Extract the (X, Y) coordinate from the center of the cell holding the provided text.  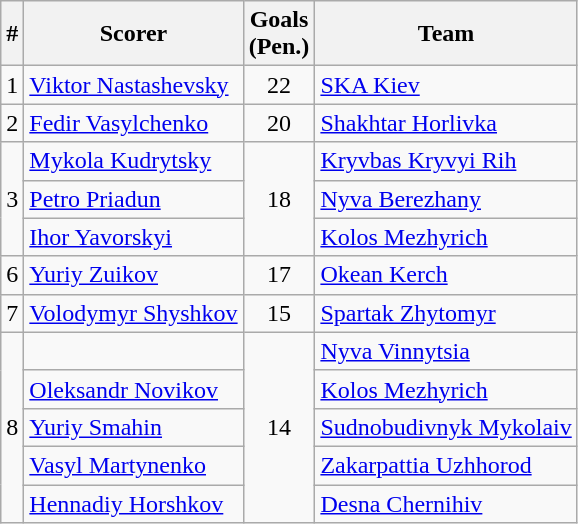
22 (279, 85)
7 (12, 313)
2 (12, 123)
Kryvbas Kryvyi Rih (446, 161)
Desna Chernihiv (446, 503)
Mykola Kudrytsky (134, 161)
Team (446, 34)
Fedir Vasylchenko (134, 123)
Nyva Vinnytsia (446, 351)
8 (12, 427)
Goals(Pen.) (279, 34)
Spartak Zhytomyr (446, 313)
3 (12, 199)
17 (279, 275)
20 (279, 123)
6 (12, 275)
Sudnobudivnyk Mykolaiv (446, 427)
Viktor Nastashevsky (134, 85)
Petro Priadun (134, 199)
Ihor Yavorskyi (134, 237)
# (12, 34)
SKA Kiev (446, 85)
Volodymyr Shyshkov (134, 313)
Yuriy Zuikov (134, 275)
14 (279, 427)
Hennadiy Horshkov (134, 503)
Zakarpattia Uzhhorod (446, 465)
15 (279, 313)
18 (279, 199)
Nyva Berezhany (446, 199)
1 (12, 85)
Oleksandr Novikov (134, 389)
Yuriy Smahin (134, 427)
Scorer (134, 34)
Okean Kerch (446, 275)
Shakhtar Horlivka (446, 123)
Vasyl Martynenko (134, 465)
